Determine the (X, Y) coordinate at the center of the cell enclosing the given text.  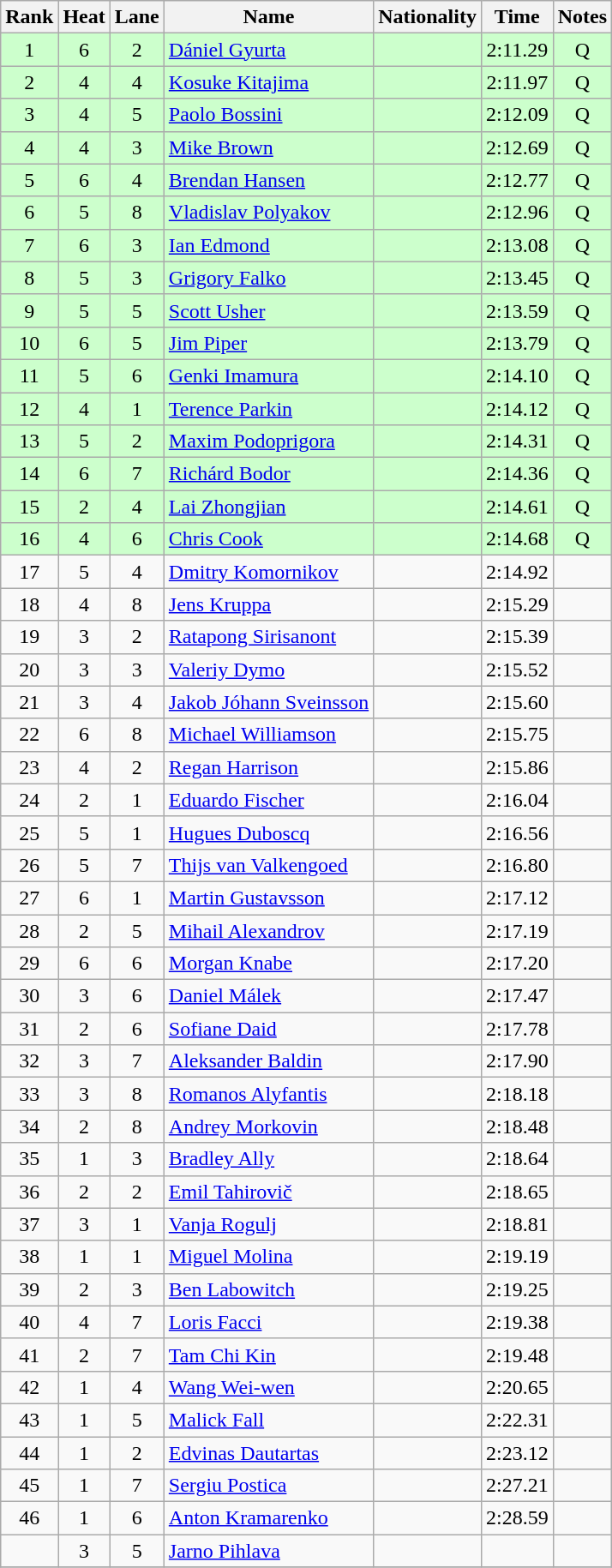
Edvinas Dautartas (268, 1453)
Mike Brown (268, 147)
2:19.38 (517, 1322)
2:20.65 (517, 1387)
2:28.59 (517, 1518)
Richárd Bodor (268, 474)
24 (29, 800)
Ben Labowitch (268, 1289)
Morgan Knabe (268, 964)
2:18.81 (517, 1224)
2:16.80 (517, 865)
2:14.68 (517, 539)
Sergiu Postica (268, 1486)
2:11.29 (517, 50)
2:15.39 (517, 637)
18 (29, 604)
Scott Usher (268, 310)
2:17.90 (517, 1061)
Sofiane Daid (268, 1029)
Notes (582, 17)
21 (29, 702)
Maxim Podoprigora (268, 442)
Ian Edmond (268, 245)
2:16.56 (517, 832)
2:23.12 (517, 1453)
Terence Parkin (268, 409)
Romanos Alyfantis (268, 1094)
Hugues Duboscq (268, 832)
Eduardo Fischer (268, 800)
2:14.12 (517, 409)
Brendan Hansen (268, 180)
35 (29, 1159)
2:12.69 (517, 147)
2:19.25 (517, 1289)
32 (29, 1061)
Jarno Pihlava (268, 1551)
43 (29, 1420)
12 (29, 409)
Genki Imamura (268, 375)
Thijs van Valkengoed (268, 865)
41 (29, 1355)
Time (517, 17)
26 (29, 865)
Aleksander Baldin (268, 1061)
Lane (137, 17)
Anton Kramarenko (268, 1518)
2:17.12 (517, 898)
37 (29, 1224)
36 (29, 1192)
2:15.86 (517, 767)
2:14.10 (517, 375)
2:22.31 (517, 1420)
9 (29, 310)
Vanja Rogulj (268, 1224)
Kosuke Kitajima (268, 82)
Jim Piper (268, 343)
11 (29, 375)
Jens Kruppa (268, 604)
2:17.19 (517, 930)
Ratapong Sirisanont (268, 637)
15 (29, 507)
2:15.75 (517, 735)
2:19.48 (517, 1355)
40 (29, 1322)
46 (29, 1518)
Regan Harrison (268, 767)
2:18.48 (517, 1126)
31 (29, 1029)
Vladislav Polyakov (268, 213)
Grigory Falko (268, 278)
Bradley Ally (268, 1159)
2:15.52 (517, 670)
10 (29, 343)
Jakob Jóhann Sveinsson (268, 702)
Dániel Gyurta (268, 50)
16 (29, 539)
22 (29, 735)
Martin Gustavsson (268, 898)
Miguel Molina (268, 1257)
2:27.21 (517, 1486)
27 (29, 898)
2:15.60 (517, 702)
13 (29, 442)
Andrey Morkovin (268, 1126)
29 (29, 964)
Heat (84, 17)
20 (29, 670)
Name (268, 17)
2:17.20 (517, 964)
2:17.47 (517, 996)
45 (29, 1486)
Wang Wei-wen (268, 1387)
Lai Zhongjian (268, 507)
Daniel Málek (268, 996)
Valeriy Dymo (268, 670)
2:13.59 (517, 310)
Paolo Bossini (268, 115)
34 (29, 1126)
Dmitry Komornikov (268, 572)
Tam Chi Kin (268, 1355)
2:12.96 (517, 213)
2:16.04 (517, 800)
2:18.65 (517, 1192)
23 (29, 767)
2:18.18 (517, 1094)
39 (29, 1289)
2:14.31 (517, 442)
Nationality (428, 17)
19 (29, 637)
38 (29, 1257)
14 (29, 474)
Chris Cook (268, 539)
17 (29, 572)
Loris Facci (268, 1322)
28 (29, 930)
2:14.61 (517, 507)
Rank (29, 17)
2:17.78 (517, 1029)
2:14.92 (517, 572)
42 (29, 1387)
30 (29, 996)
Emil Tahirovič (268, 1192)
2:12.09 (517, 115)
2:19.19 (517, 1257)
2:13.45 (517, 278)
2:13.79 (517, 343)
25 (29, 832)
2:14.36 (517, 474)
Mihail Alexandrov (268, 930)
Michael Williamson (268, 735)
2:12.77 (517, 180)
2:13.08 (517, 245)
Malick Fall (268, 1420)
44 (29, 1453)
2:11.97 (517, 82)
2:18.64 (517, 1159)
33 (29, 1094)
2:15.29 (517, 604)
